Output the [x, y] coordinate of the center of the cell containing the given text.  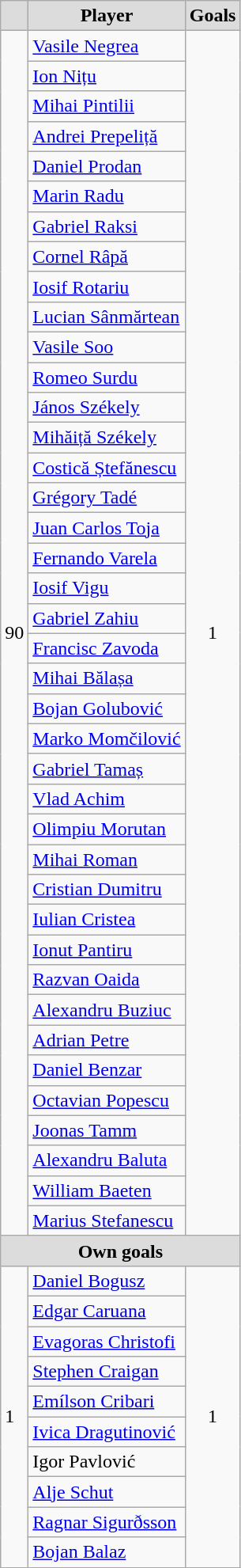
Grégory Tadé [107, 498]
Igor Pavlović [107, 1462]
Joonas Tamm [107, 1130]
Evagoras Christofi [107, 1342]
Vasile Soo [107, 347]
Own goals [120, 1251]
Alexandru Baluta [107, 1160]
Daniel Prodan [107, 166]
Gabriel Zahiu [107, 618]
Adrian Petre [107, 1040]
Edgar Caruana [107, 1311]
Emílson Cribari [107, 1402]
Romeo Surdu [107, 378]
Marius Stefanescu [107, 1221]
Andrei Prepeliță [107, 136]
Fernando Varela [107, 558]
Mihai Pintilii [107, 106]
Lucian Sânmărtean [107, 317]
Razvan Oaida [107, 980]
Goals [213, 16]
Iulian Cristea [107, 920]
Francisc Zavoda [107, 648]
Mihai Roman [107, 859]
Ion Nițu [107, 76]
Mihăiță Székely [107, 438]
Gabriel Tamaș [107, 769]
Alje Schut [107, 1492]
Alexandru Buziuc [107, 1010]
Vlad Achim [107, 799]
Daniel Benzar [107, 1070]
Costică Ștefănescu [107, 468]
Olimpiu Morutan [107, 829]
Mihai Bălașa [107, 678]
János Székely [107, 408]
Vasile Negrea [107, 46]
Ragnar Sigurðsson [107, 1522]
Bojan Golubović [107, 708]
Juan Carlos Toja [107, 528]
Marin Radu [107, 196]
Gabriel Raksi [107, 226]
Player [107, 16]
Octavian Popescu [107, 1100]
Cornel Râpă [107, 256]
Iosif Rotariu [107, 287]
Bojan Balaz [107, 1552]
Stephen Craigan [107, 1372]
Daniel Bogusz [107, 1281]
Cristian Dumitru [107, 890]
90 [14, 633]
Ionut Pantiru [107, 950]
Iosif Vigu [107, 588]
Ivica Dragutinović [107, 1432]
William Baeten [107, 1190]
Marko Momčilović [107, 738]
